Pinpoint the cell where the given text exists, returning its (x, y) midpoint coordinate. 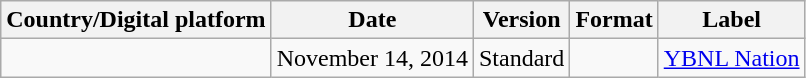
Format (614, 20)
Standard (521, 58)
YBNL Nation (732, 58)
November 14, 2014 (372, 58)
Date (372, 20)
Label (732, 20)
Country/Digital platform (136, 20)
Version (521, 20)
